Identify which cell holds the provided text, then report its [X, Y] central coordinate. 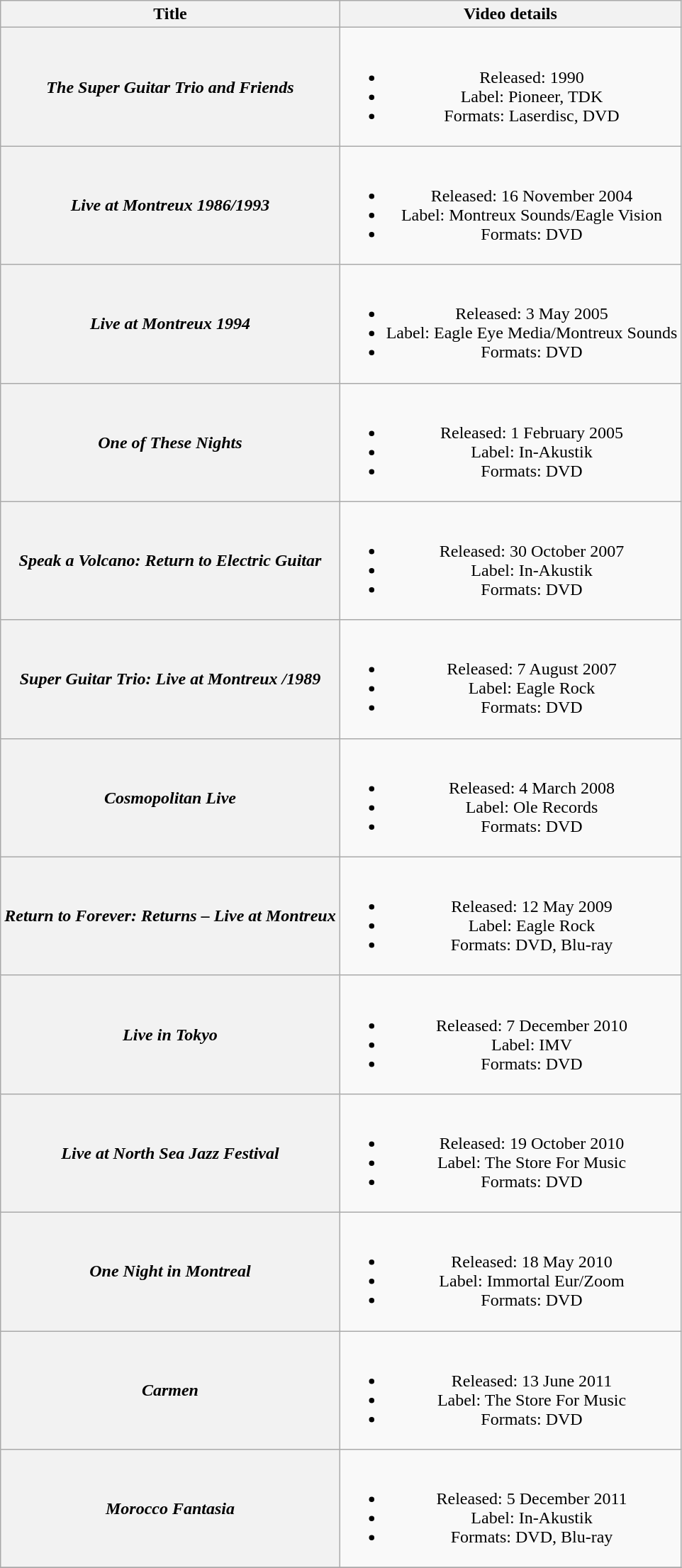
Live at Montreux 1986/1993 [170, 206]
One Night in Montreal [170, 1271]
Morocco Fantasia [170, 1509]
Released: 3 May 2005Label: Eagle Eye Media/Montreux SoundsFormats: DVD [510, 323]
Released: 1990Label: Pioneer, TDKFormats: Laserdisc, DVD [510, 87]
Super Guitar Trio: Live at Montreux /1989 [170, 679]
Released: 1 February 2005Label: In-AkustikFormats: DVD [510, 443]
Released: 4 March 2008Label: Ole RecordsFormats: DVD [510, 797]
Live at North Sea Jazz Festival [170, 1153]
Released: 18 May 2010Label: Immortal Eur/ZoomFormats: DVD [510, 1271]
Released: 19 October 2010Label: The Store For MusicFormats: DVD [510, 1153]
Released: 12 May 2009Label: Eagle RockFormats: DVD, Blu-ray [510, 916]
Released: 30 October 2007Label: In-AkustikFormats: DVD [510, 560]
Released: 16 November 2004Label: Montreux Sounds/Eagle VisionFormats: DVD [510, 206]
Carmen [170, 1390]
Video details [510, 14]
Released: 5 December 2011Label: In-AkustikFormats: DVD, Blu-ray [510, 1509]
Released: 7 December 2010Label: IMVFormats: DVD [510, 1034]
The Super Guitar Trio and Friends [170, 87]
Released: 13 June 2011Label: The Store For MusicFormats: DVD [510, 1390]
Released: 7 August 2007Label: Eagle RockFormats: DVD [510, 679]
Live at Montreux 1994 [170, 323]
Return to Forever: Returns – Live at Montreux [170, 916]
Cosmopolitan Live [170, 797]
Speak a Volcano: Return to Electric Guitar [170, 560]
Live in Tokyo [170, 1034]
One of These Nights [170, 443]
Title [170, 14]
